Pinpoint the cell where the given text exists, returning its (x, y) midpoint coordinate. 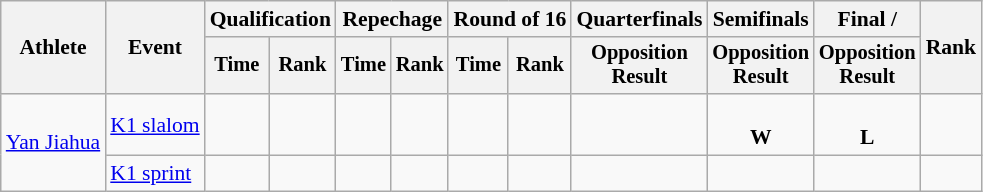
K1 sprint (154, 174)
Qualification (270, 19)
Repechage (392, 19)
W (760, 124)
L (868, 124)
Event (154, 48)
Semifinals (760, 19)
Quarterfinals (639, 19)
Final / (868, 19)
Round of 16 (510, 19)
Athlete (53, 48)
K1 slalom (154, 124)
Yan Jiahua (53, 142)
